Identify which cell holds the provided text, then report its (x, y) central coordinate. 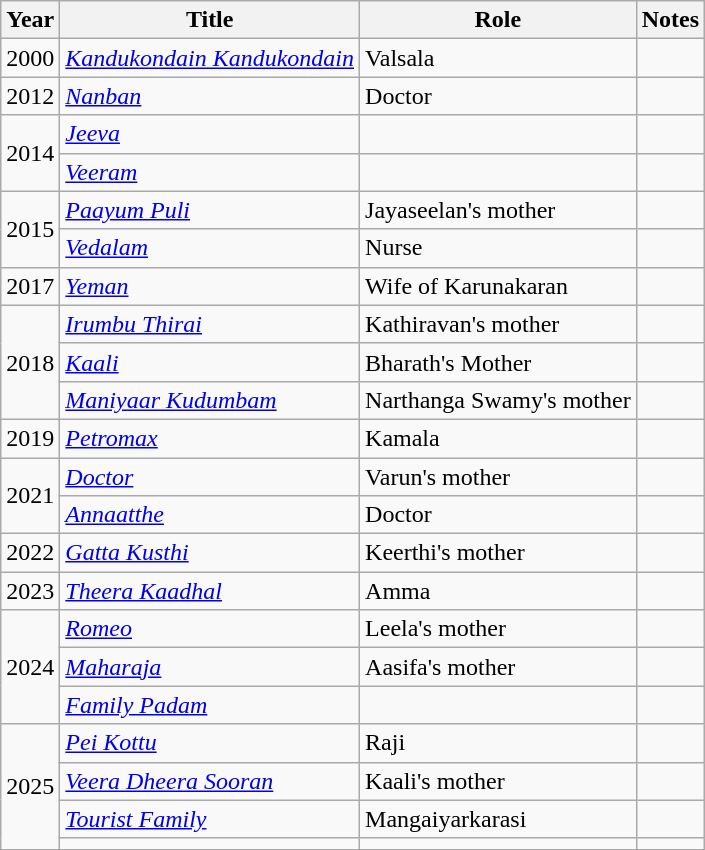
Nanban (210, 96)
Gatta Kusthi (210, 553)
Nurse (498, 248)
Jeeva (210, 134)
2022 (30, 553)
Narthanga Swamy's mother (498, 400)
Pei Kottu (210, 743)
Theera Kaadhal (210, 591)
Kathiravan's mother (498, 324)
2023 (30, 591)
Amma (498, 591)
2019 (30, 438)
Maharaja (210, 667)
Kaali's mother (498, 781)
Maniyaar Kudumbam (210, 400)
Leela's mother (498, 629)
Mangaiyarkarasi (498, 819)
Aasifa's mother (498, 667)
Family Padam (210, 705)
Kamala (498, 438)
Keerthi's mother (498, 553)
Bharath's Mother (498, 362)
Year (30, 20)
Raji (498, 743)
Veeram (210, 172)
2014 (30, 153)
Irumbu Thirai (210, 324)
Role (498, 20)
Annaatthe (210, 515)
Valsala (498, 58)
2015 (30, 229)
Vedalam (210, 248)
Kaali (210, 362)
Jayaseelan's mother (498, 210)
Varun's mother (498, 477)
Veera Dheera Sooran (210, 781)
Kandukondain Kandukondain (210, 58)
Tourist Family (210, 819)
Petromax (210, 438)
2000 (30, 58)
2024 (30, 667)
2017 (30, 286)
2025 (30, 786)
Romeo (210, 629)
2012 (30, 96)
2021 (30, 496)
Notes (670, 20)
Yeman (210, 286)
Title (210, 20)
Paayum Puli (210, 210)
Wife of Karunakaran (498, 286)
2018 (30, 362)
